Identify which cell holds the provided text, then report its (X, Y) central coordinate. 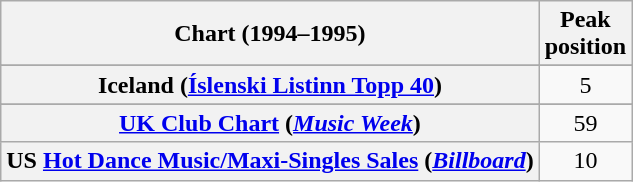
Chart (1994–1995) (270, 34)
5 (585, 85)
US Hot Dance Music/Maxi-Singles Sales (Billboard) (270, 161)
10 (585, 161)
UK Club Chart (Music Week) (270, 123)
59 (585, 123)
Iceland (Íslenski Listinn Topp 40) (270, 85)
Peakposition (585, 34)
